From the cell containing the given text, extract its center point as [X, Y] coordinate. 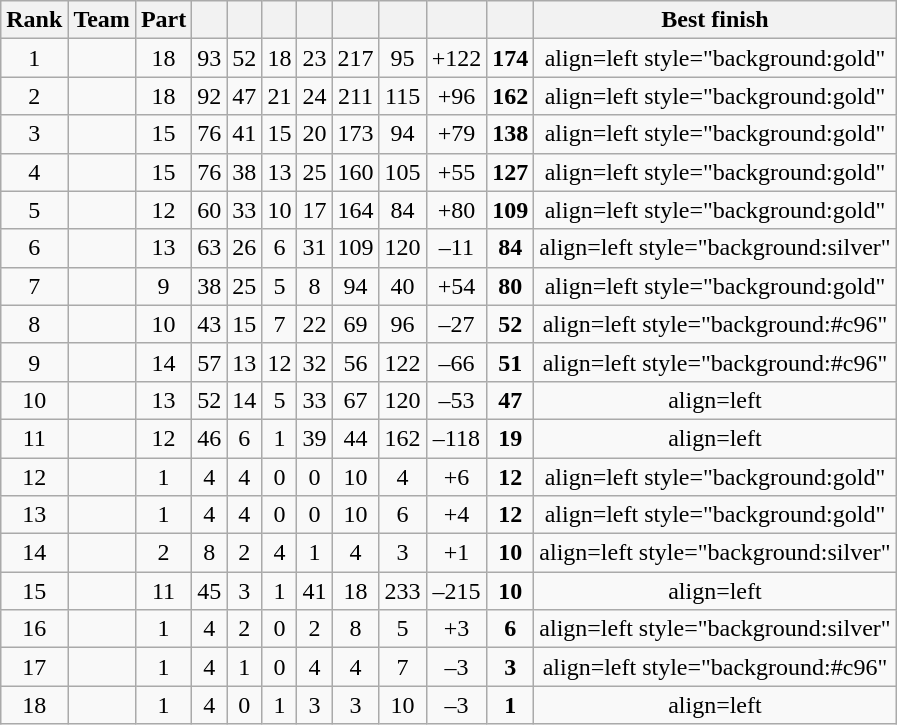
138 [510, 134]
127 [510, 172]
23 [314, 58]
160 [356, 172]
–53 [456, 400]
164 [356, 210]
+80 [456, 210]
+3 [456, 629]
63 [210, 248]
40 [402, 286]
Best finish [715, 20]
43 [210, 324]
211 [356, 96]
22 [314, 324]
+79 [456, 134]
19 [510, 438]
56 [356, 362]
–118 [456, 438]
122 [402, 362]
20 [314, 134]
173 [356, 134]
16 [34, 629]
57 [210, 362]
Rank [34, 20]
60 [210, 210]
+96 [456, 96]
115 [402, 96]
–215 [456, 591]
32 [314, 362]
21 [280, 96]
+1 [456, 553]
+54 [456, 286]
92 [210, 96]
96 [402, 324]
80 [510, 286]
+122 [456, 58]
24 [314, 96]
26 [244, 248]
–11 [456, 248]
174 [510, 58]
69 [356, 324]
67 [356, 400]
45 [210, 591]
105 [402, 172]
44 [356, 438]
+55 [456, 172]
+4 [456, 515]
95 [402, 58]
Team [102, 20]
–66 [456, 362]
217 [356, 58]
–27 [456, 324]
39 [314, 438]
+6 [456, 477]
51 [510, 362]
46 [210, 438]
93 [210, 58]
233 [402, 591]
Part [163, 20]
31 [314, 248]
